Pinpoint the cell where the given text exists, returning its [x, y] midpoint coordinate. 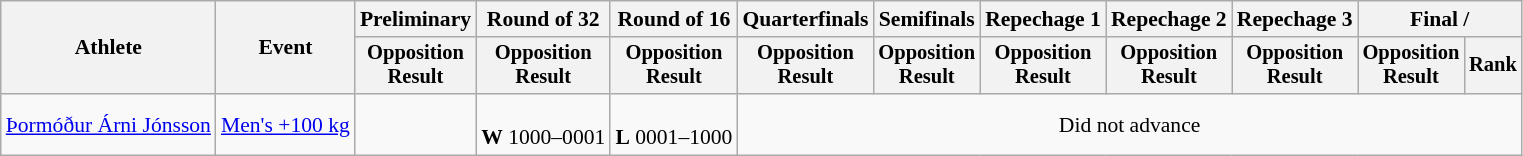
Did not advance [1129, 124]
Final / [1440, 19]
Quarterfinals [805, 19]
Semifinals [926, 19]
L 0001–1000 [674, 124]
Men's +100 kg [286, 124]
Preliminary [416, 19]
Repechage 2 [1169, 19]
Repechage 1 [1043, 19]
Event [286, 48]
Round of 16 [674, 19]
Þormóður Árni Jónsson [108, 124]
Athlete [108, 48]
Round of 32 [543, 19]
W 1000–0001 [543, 124]
Repechage 3 [1295, 19]
Rank [1493, 66]
